Provide the [X, Y] coordinate of the cell's center where the given text is located.  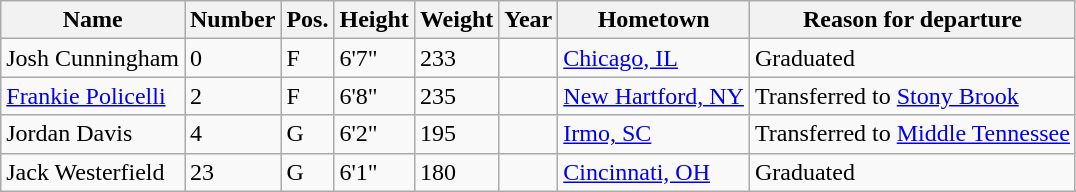
Irmo, SC [654, 134]
Weight [456, 20]
Chicago, IL [654, 58]
180 [456, 172]
New Hartford, NY [654, 96]
2 [232, 96]
Number [232, 20]
Year [528, 20]
Josh Cunningham [93, 58]
Height [374, 20]
Cincinnati, OH [654, 172]
Jack Westerfield [93, 172]
Name [93, 20]
195 [456, 134]
Hometown [654, 20]
Reason for departure [912, 20]
235 [456, 96]
Jordan Davis [93, 134]
Transferred to Stony Brook [912, 96]
4 [232, 134]
23 [232, 172]
6'8" [374, 96]
6'1" [374, 172]
Frankie Policelli [93, 96]
6'2" [374, 134]
Transferred to Middle Tennessee [912, 134]
233 [456, 58]
Pos. [308, 20]
6'7" [374, 58]
0 [232, 58]
